Locate the cell with the specified text and output its [X, Y] center coordinate. 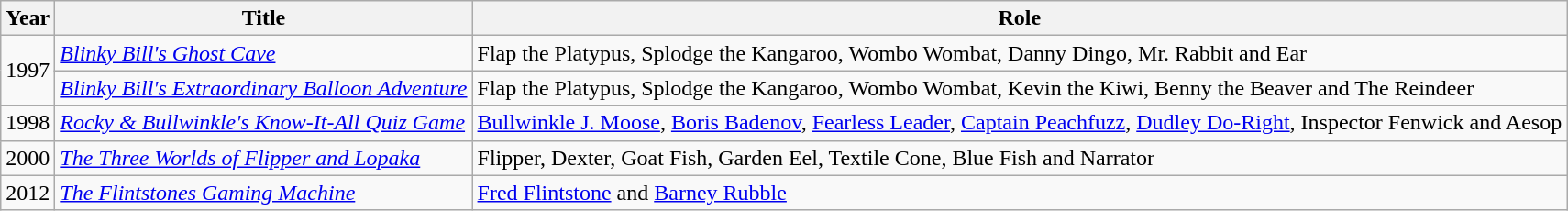
1998 [28, 123]
Fred Flintstone and Barney Rubble [1020, 193]
Blinky Bill's Extraordinary Balloon Adventure [264, 88]
Flipper, Dexter, Goat Fish, Garden Eel, Textile Cone, Blue Fish and Narrator [1020, 158]
The Flintstones Gaming Machine [264, 193]
Bullwinkle J. Moose, Boris Badenov, Fearless Leader, Captain Peachfuzz, Dudley Do-Right, Inspector Fenwick and Aesop [1020, 123]
Role [1020, 18]
The Three Worlds of Flipper and Lopaka [264, 158]
Flap the Platypus, Splodge the Kangaroo, Wombo Wombat, Danny Dingo, Mr. Rabbit and Ear [1020, 53]
Year [28, 18]
Blinky Bill's Ghost Cave [264, 53]
Title [264, 18]
1997 [28, 71]
Rocky & Bullwinkle's Know-It-All Quiz Game [264, 123]
2012 [28, 193]
2000 [28, 158]
Flap the Platypus, Splodge the Kangaroo, Wombo Wombat, Kevin the Kiwi, Benny the Beaver and The Reindeer [1020, 88]
